For the text-containing cell, return its midpoint in [x, y] coordinate format. 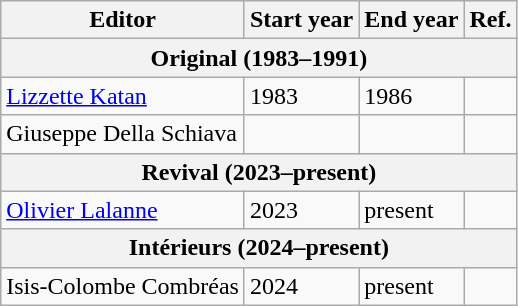
Lizzette Katan [123, 96]
Intérieurs (2024–present) [259, 248]
1983 [301, 96]
2024 [301, 286]
Ref. [490, 20]
Isis-Colombe Combréas [123, 286]
Start year [301, 20]
1986 [412, 96]
Original (1983–1991) [259, 58]
2023 [301, 210]
Olivier Lalanne [123, 210]
End year [412, 20]
Revival (2023–present) [259, 172]
Giuseppe Della Schiava [123, 134]
Editor [123, 20]
